Capture the cell that displays the provided text and extract its (X, Y) central coordinate. 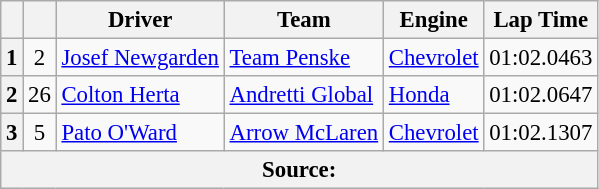
Lap Time (541, 20)
Team Penske (304, 58)
3 (12, 133)
Driver (140, 20)
Honda (433, 95)
26 (40, 95)
Andretti Global (304, 95)
Pato O'Ward (140, 133)
5 (40, 133)
Team (304, 20)
01:02.1307 (541, 133)
Arrow McLaren (304, 133)
1 (12, 58)
01:02.0647 (541, 95)
Colton Herta (140, 95)
Josef Newgarden (140, 58)
Source: (300, 170)
Engine (433, 20)
01:02.0463 (541, 58)
